Detect which cell encompasses the target text, then output its [X, Y] center coordinate. 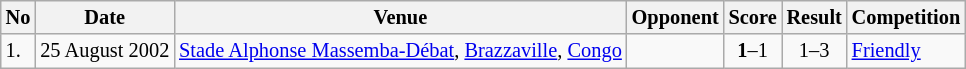
Friendly [906, 51]
Competition [906, 17]
Result [814, 17]
Opponent [676, 17]
No [18, 17]
1–1 [753, 51]
25 August 2002 [104, 51]
1–3 [814, 51]
1. [18, 51]
Score [753, 17]
Stade Alphonse Massemba-Débat, Brazzaville, Congo [400, 51]
Venue [400, 17]
Date [104, 17]
